Return the (X, Y) coordinate for the center point of the cell that contains the specified text.  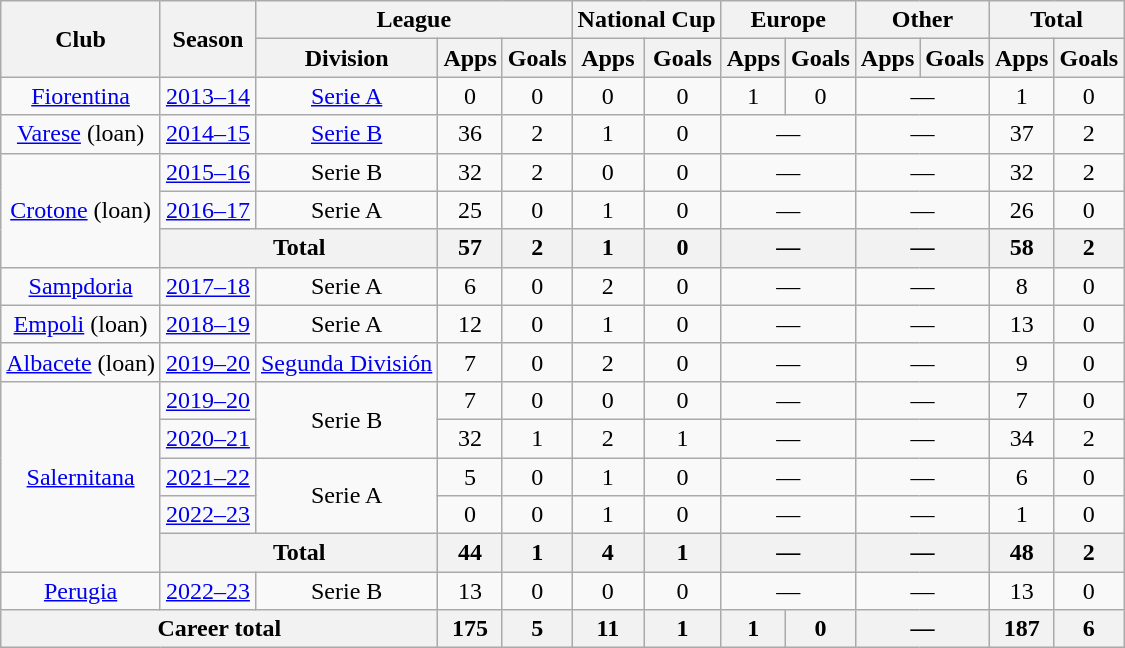
Club (81, 39)
26 (1022, 210)
48 (1022, 553)
57 (470, 248)
Albacete (loan) (81, 362)
Varese (loan) (81, 134)
Other (922, 20)
36 (470, 134)
2017–18 (208, 286)
175 (470, 629)
Season (208, 39)
25 (470, 210)
Fiorentina (81, 96)
Salernitana (81, 476)
League (414, 20)
187 (1022, 629)
34 (1022, 438)
2021–22 (208, 477)
Division (346, 58)
2018–19 (208, 324)
Empoli (loan) (81, 324)
Crotone (loan) (81, 210)
9 (1022, 362)
2016–17 (208, 210)
12 (470, 324)
37 (1022, 134)
8 (1022, 286)
Europe (788, 20)
11 (608, 629)
Career total (220, 629)
2014–15 (208, 134)
58 (1022, 248)
National Cup (646, 20)
44 (470, 553)
Segunda División (346, 362)
Perugia (81, 591)
Sampdoria (81, 286)
4 (608, 553)
2013–14 (208, 96)
2020–21 (208, 438)
2015–16 (208, 172)
